Locate the cell with the specified text and output its [x, y] center coordinate. 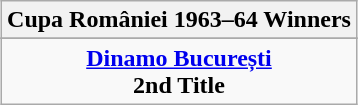
Cupa României 1963–64 Winners [180, 20]
Dinamo București2nd Title [180, 72]
